For the text-containing cell, return its midpoint in [X, Y] coordinate format. 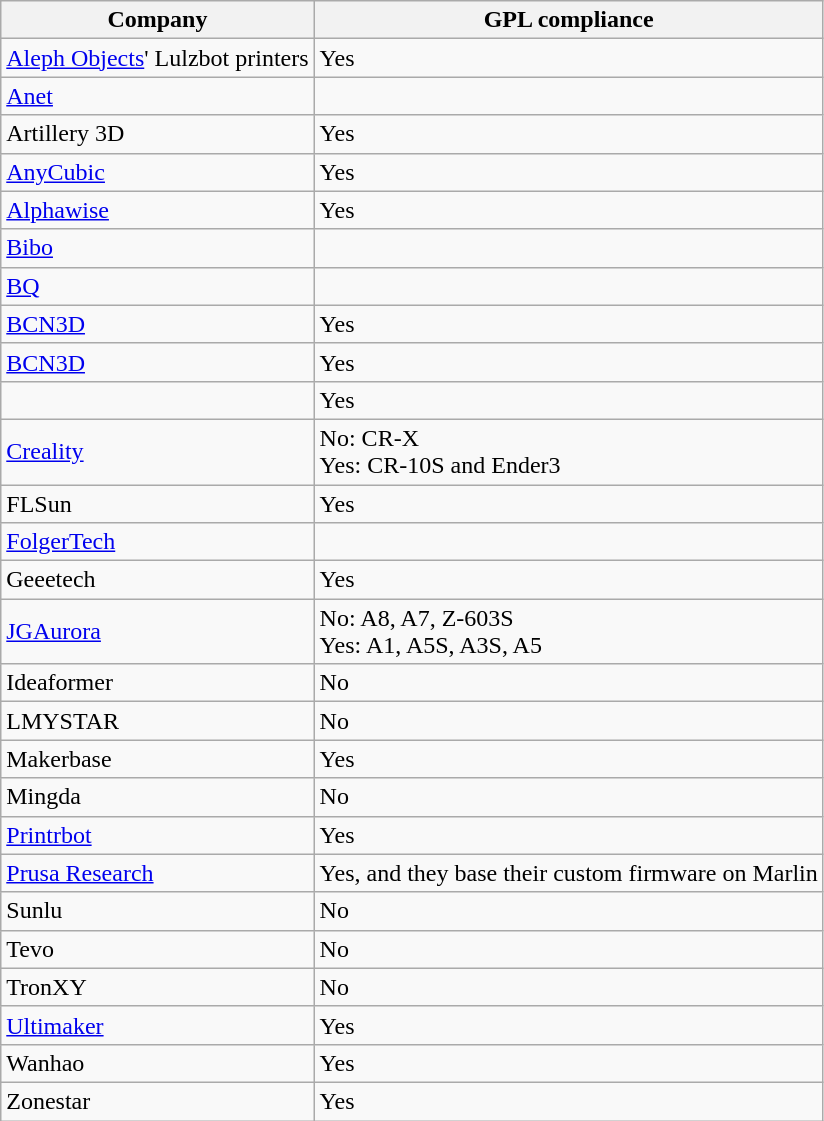
Tevo [158, 949]
Wanhao [158, 1063]
Prusa Research [158, 873]
Bibo [158, 248]
Company [158, 20]
Printrbot [158, 835]
Mingda [158, 797]
LMYSTAR [158, 721]
FolgerTech [158, 542]
Sunlu [158, 911]
No: A8, A7, Z-603SYes: A1, A5S, A3S, A5 [568, 632]
No: CR-XYes: CR-10S and Ender3 [568, 452]
Makerbase [158, 759]
FLSun [158, 503]
Geeetech [158, 580]
Artillery 3D [158, 134]
Aleph Objects' Lulzbot printers [158, 58]
Ideaformer [158, 683]
Zonestar [158, 1101]
TronXY [158, 987]
Yes, and they base their custom firmware on Marlin [568, 873]
Creality [158, 452]
GPL compliance [568, 20]
BQ [158, 286]
Anet [158, 96]
AnyCubic [158, 172]
Alphawise [158, 210]
JGAurora [158, 632]
Ultimaker [158, 1025]
